Locate the cell with the specified text and output its [X, Y] center coordinate. 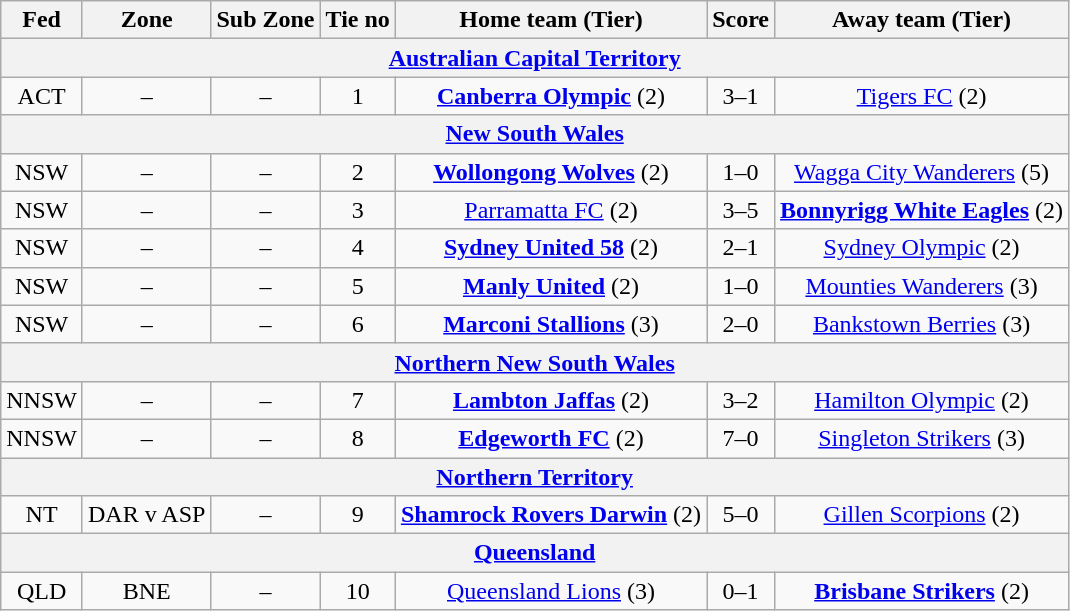
3–2 [741, 400]
4 [358, 248]
Australian Capital Territory [535, 58]
Mounties Wanderers (3) [922, 286]
9 [358, 515]
ACT [42, 96]
Bankstown Berries (3) [922, 324]
BNE [146, 591]
7–0 [741, 438]
5–0 [741, 515]
Canberra Olympic (2) [550, 96]
Sydney Olympic (2) [922, 248]
Northern New South Wales [535, 362]
7 [358, 400]
Sydney United 58 (2) [550, 248]
6 [358, 324]
Home team (Tier) [550, 20]
Tie no [358, 20]
DAR v ASP [146, 515]
Wagga City Wanderers (5) [922, 172]
New South Wales [535, 134]
Zone [146, 20]
1 [358, 96]
3–5 [741, 210]
Fed [42, 20]
0–1 [741, 591]
Shamrock Rovers Darwin (2) [550, 515]
Northern Territory [535, 477]
Gillen Scorpions (2) [922, 515]
Queensland Lions (3) [550, 591]
QLD [42, 591]
10 [358, 591]
5 [358, 286]
NT [42, 515]
Wollongong Wolves (2) [550, 172]
Brisbane Strikers (2) [922, 591]
Score [741, 20]
Edgeworth FC (2) [550, 438]
Marconi Stallions (3) [550, 324]
Away team (Tier) [922, 20]
2 [358, 172]
8 [358, 438]
Parramatta FC (2) [550, 210]
2–0 [741, 324]
Hamilton Olympic (2) [922, 400]
3–1 [741, 96]
Tigers FC (2) [922, 96]
Manly United (2) [550, 286]
Sub Zone [266, 20]
2–1 [741, 248]
Lambton Jaffas (2) [550, 400]
3 [358, 210]
Queensland [535, 553]
Singleton Strikers (3) [922, 438]
Bonnyrigg White Eagles (2) [922, 210]
